Capture the cell that displays the provided text and extract its [x, y] central coordinate. 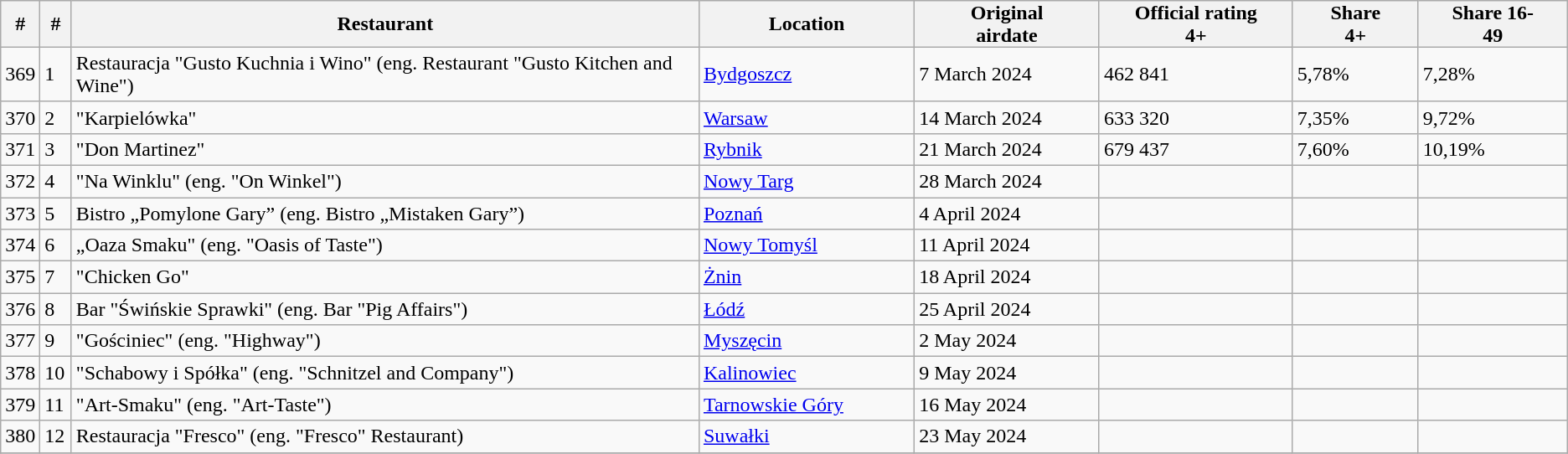
"Gościniec" (eng. "Highway") [385, 341]
6 [56, 245]
"Don Martinez" [385, 149]
28 March 2024 [1007, 181]
Location [806, 24]
2 May 2024 [1007, 341]
378 [20, 373]
"Chicken Go" [385, 277]
Official rating 4+ [1196, 24]
„Oaza Smaku" (eng. "Oasis of Taste") [385, 245]
Original airdate [1007, 24]
Bydgoszcz [806, 74]
Łódź [806, 309]
7,35% [1355, 117]
25 April 2024 [1007, 309]
380 [20, 436]
Bistro „Pomylone Gary” (eng. Bistro „Mistaken Gary”) [385, 214]
Tarnowskie Góry [806, 405]
462 841 [1196, 74]
1 [56, 74]
372 [20, 181]
11 April 2024 [1007, 245]
373 [20, 214]
679 437 [1196, 149]
7 [56, 277]
23 May 2024 [1007, 436]
9 [56, 341]
5 [56, 214]
633 320 [1196, 117]
376 [20, 309]
Suwałki [806, 436]
21 March 2024 [1007, 149]
Myszęcin [806, 341]
Warsaw [806, 117]
"Art-Smaku" (eng. "Art-Taste") [385, 405]
7,28% [1493, 74]
4 April 2024 [1007, 214]
377 [20, 341]
371 [20, 149]
7,60% [1355, 149]
Żnin [806, 277]
Restaurant [385, 24]
Bar "Świńskie Sprawki" (eng. Bar "Pig Affairs") [385, 309]
"Schabowy i Spółka" (eng. "Schnitzel and Company") [385, 373]
5,78% [1355, 74]
11 [56, 405]
Restauracja "Fresco" (eng. "Fresco" Restaurant) [385, 436]
375 [20, 277]
369 [20, 74]
12 [56, 436]
18 April 2024 [1007, 277]
374 [20, 245]
16 May 2024 [1007, 405]
3 [56, 149]
Nowy Targ [806, 181]
7 March 2024 [1007, 74]
"Na Winklu" (eng. "On Winkel") [385, 181]
370 [20, 117]
9,72% [1493, 117]
8 [56, 309]
10 [56, 373]
Share 4+ [1355, 24]
Rybnik [806, 149]
Poznań [806, 214]
14 March 2024 [1007, 117]
"Karpielówka" [385, 117]
Nowy Tomyśl [806, 245]
379 [20, 405]
Restauracja "Gusto Kuchnia i Wino" (eng. Restaurant "Gusto Kitchen and Wine") [385, 74]
Share 16-49 [1493, 24]
2 [56, 117]
Kalinowiec [806, 373]
4 [56, 181]
9 May 2024 [1007, 373]
10,19% [1493, 149]
